Determine the [x, y] coordinate at the center of the cell enclosing the given text.  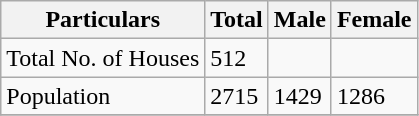
Particulars [103, 20]
Male [300, 20]
1429 [300, 96]
Total [237, 20]
2715 [237, 96]
1286 [374, 96]
Total No. of Houses [103, 58]
Population [103, 96]
512 [237, 58]
Female [374, 20]
